Capture the cell that displays the provided text and extract its [x, y] central coordinate. 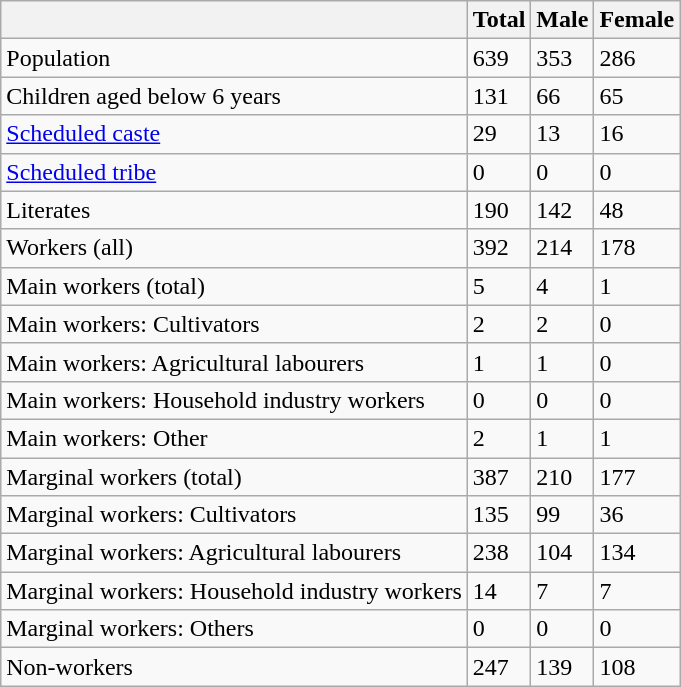
Marginal workers: Agricultural labourers [234, 553]
214 [562, 248]
135 [499, 515]
Female [637, 20]
14 [499, 591]
387 [499, 477]
Main workers (total) [234, 286]
4 [562, 286]
48 [637, 210]
142 [562, 210]
286 [637, 58]
238 [499, 553]
353 [562, 58]
Marginal workers: Others [234, 629]
108 [637, 667]
104 [562, 553]
Marginal workers (total) [234, 477]
Male [562, 20]
247 [499, 667]
29 [499, 134]
16 [637, 134]
Main workers: Household industry workers [234, 400]
Main workers: Other [234, 438]
131 [499, 96]
392 [499, 248]
190 [499, 210]
Total [499, 20]
Scheduled tribe [234, 172]
99 [562, 515]
Main workers: Cultivators [234, 324]
Children aged below 6 years [234, 96]
66 [562, 96]
Main workers: Agricultural labourers [234, 362]
Non-workers [234, 667]
Marginal workers: Household industry workers [234, 591]
Scheduled caste [234, 134]
Marginal workers: Cultivators [234, 515]
Literates [234, 210]
177 [637, 477]
65 [637, 96]
134 [637, 553]
639 [499, 58]
210 [562, 477]
139 [562, 667]
Population [234, 58]
13 [562, 134]
36 [637, 515]
Workers (all) [234, 248]
5 [499, 286]
178 [637, 248]
